Find where the given text appears and provide that cell's center as [x, y] coordinate. 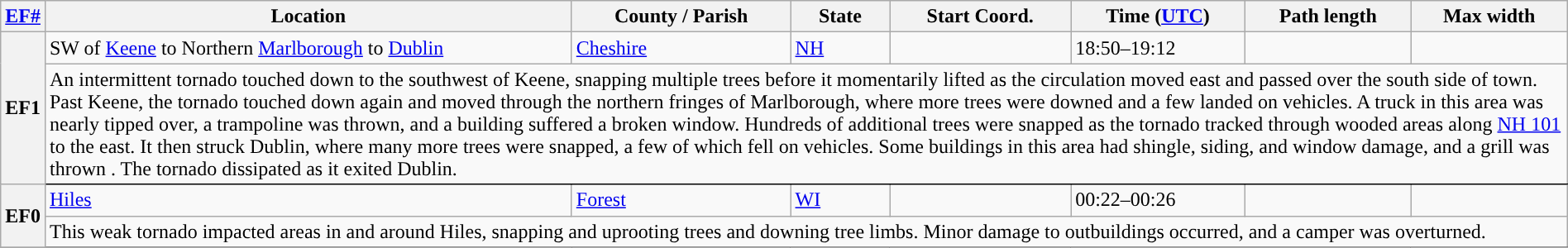
18:50–19:12 [1158, 48]
Hiles [308, 200]
State [840, 17]
EF1 [23, 108]
NH [840, 48]
EF# [23, 17]
Max width [1489, 17]
Forest [681, 200]
County / Parish [681, 17]
WI [840, 200]
EF0 [23, 216]
Location [308, 17]
00:22–00:26 [1158, 200]
Cheshire [681, 48]
Start Coord. [981, 17]
Time (UTC) [1158, 17]
Path length [1328, 17]
SW of Keene to Northern Marlborough to Dublin [308, 48]
